Find where the given text appears and provide that cell's center as (x, y) coordinate. 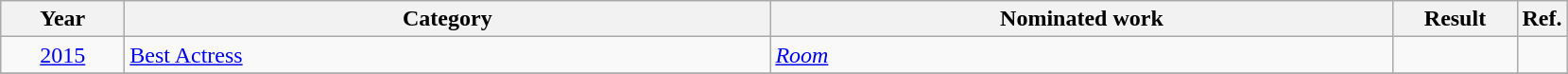
Year (62, 19)
Result (1456, 19)
Ref. (1542, 19)
Category (448, 19)
Best Actress (448, 55)
Room (1081, 55)
Nominated work (1081, 19)
2015 (62, 55)
